From the cell containing the given text, extract its center point as [x, y] coordinate. 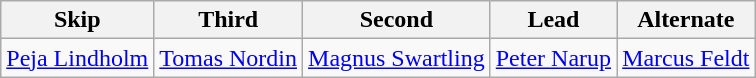
Marcus Feldt [686, 58]
Skip [78, 20]
Alternate [686, 20]
Magnus Swartling [397, 58]
Third [228, 20]
Second [397, 20]
Peja Lindholm [78, 58]
Lead [553, 20]
Tomas Nordin [228, 58]
Peter Narup [553, 58]
